Extract the (X, Y) coordinate from the center of the cell holding the provided text.  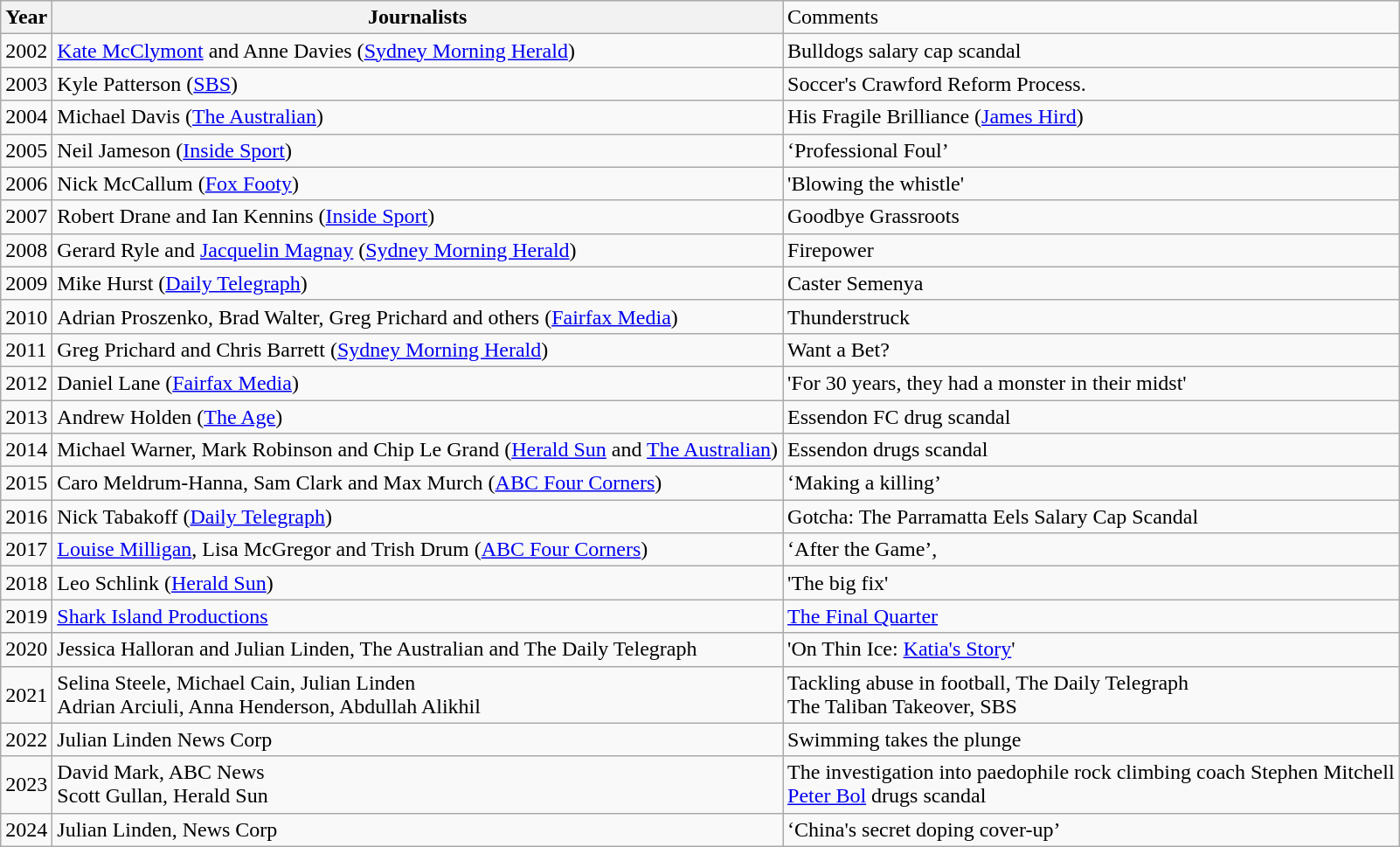
Bulldogs salary cap scandal (1092, 51)
Julian Linden, News Corp (418, 830)
2022 (26, 739)
Soccer's Crawford Reform Process. (1092, 84)
Gerard Ryle and Jacquelin Magnay (Sydney Morning Herald) (418, 250)
Louise Milligan, Lisa McGregor and Trish Drum (ABC Four Corners) (418, 550)
Shark Island Productions (418, 616)
Essendon drugs scandal (1092, 450)
‘Professional Foul’ (1092, 150)
Adrian Proszenko, Brad Walter, Greg Prichard and others (Fairfax Media) (418, 316)
2007 (26, 217)
'For 30 years, they had a monster in their midst' (1092, 383)
David Mark, ABC News Scott Gullan, Herald Sun (418, 785)
Leo Schlink (Herald Sun) (418, 583)
Firepower (1092, 250)
2002 (26, 51)
Robert Drane and Ian Kennins (Inside Sport) (418, 217)
‘Making a killing’ (1092, 483)
Tackling abuse in football, The Daily TelegraphThe Taliban Takeover, SBS (1092, 694)
Julian Linden News Corp (418, 739)
2009 (26, 283)
The Final Quarter (1092, 616)
Thunderstruck (1092, 316)
Comments (1092, 17)
Kyle Patterson (SBS) (418, 84)
2017 (26, 550)
Caster Semenya (1092, 283)
Journalists (418, 17)
2020 (26, 649)
2013 (26, 417)
Mike Hurst (Daily Telegraph) (418, 283)
2016 (26, 517)
Neil Jameson (Inside Sport) (418, 150)
'The big fix' (1092, 583)
2018 (26, 583)
2006 (26, 184)
Nick Tabakoff (Daily Telegraph) (418, 517)
Greg Prichard and Chris Barrett (Sydney Morning Herald) (418, 350)
2012 (26, 383)
Kate McClymont and Anne Davies (Sydney Morning Herald) (418, 51)
Jessica Halloran and Julian Linden, The Australian and The Daily Telegraph (418, 649)
2019 (26, 616)
Swimming takes the plunge (1092, 739)
2011 (26, 350)
His Fragile Brilliance (James Hird) (1092, 117)
2014 (26, 450)
'Blowing the whistle' (1092, 184)
Michael Warner, Mark Robinson and Chip Le Grand (Herald Sun and The Australian) (418, 450)
2010 (26, 316)
2015 (26, 483)
Essendon FC drug scandal (1092, 417)
‘After the Game’, (1092, 550)
2003 (26, 84)
‘China's secret doping cover-up’ (1092, 830)
Goodbye Grassroots (1092, 217)
Caro Meldrum-Hanna, Sam Clark and Max Murch (ABC Four Corners) (418, 483)
Andrew Holden (The Age) (418, 417)
2021 (26, 694)
2004 (26, 117)
Michael Davis (The Australian) (418, 117)
Nick McCallum (Fox Footy) (418, 184)
Want a Bet? (1092, 350)
2024 (26, 830)
2005 (26, 150)
The investigation into paedophile rock climbing coach Stephen Mitchell Peter Bol drugs scandal (1092, 785)
Year (26, 17)
Gotcha: The Parramatta Eels Salary Cap Scandal (1092, 517)
Daniel Lane (Fairfax Media) (418, 383)
2008 (26, 250)
Selina Steele, Michael Cain, Julian Linden Adrian Arciuli, Anna Henderson, Abdullah Alikhil (418, 694)
2023 (26, 785)
'On Thin Ice: Katia's Story' (1092, 649)
